Locate the cell with the specified text and output its [X, Y] center coordinate. 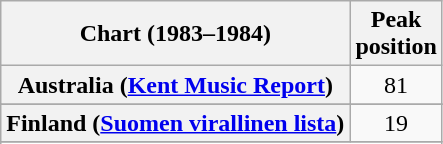
Finland (Suomen virallinen lista) [176, 123]
81 [396, 85]
Peakposition [396, 34]
Chart (1983–1984) [176, 34]
Australia (Kent Music Report) [176, 85]
19 [396, 123]
